Find where the given text appears and provide that cell's center as (x, y) coordinate. 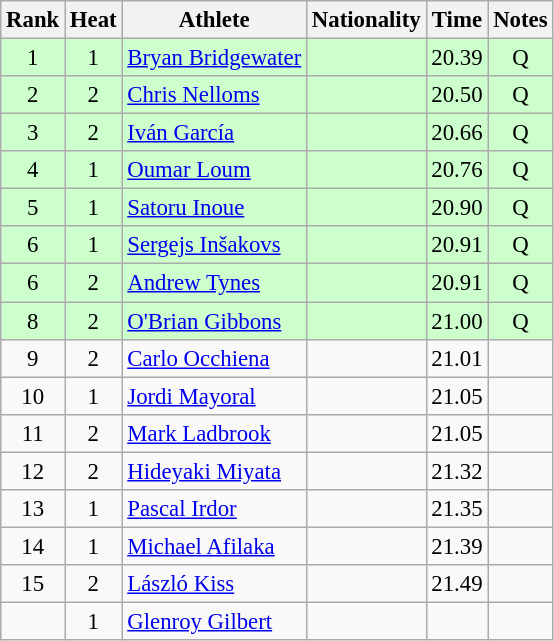
Rank (33, 20)
9 (33, 358)
5 (33, 208)
11 (33, 433)
20.76 (457, 170)
Bryan Bridgewater (214, 58)
O'Brian Gibbons (214, 321)
20.90 (457, 208)
8 (33, 321)
4 (33, 170)
Sergejs Inšakovs (214, 245)
Heat (94, 20)
Mark Ladbrook (214, 433)
20.39 (457, 58)
Time (457, 20)
Hideyaki Miyata (214, 471)
Athlete (214, 20)
3 (33, 133)
Jordi Mayoral (214, 396)
20.66 (457, 133)
Satoru Inoue (214, 208)
Pascal Irdor (214, 509)
Chris Nelloms (214, 95)
Oumar Loum (214, 170)
21.35 (457, 509)
21.32 (457, 471)
12 (33, 471)
15 (33, 584)
Notes (520, 20)
Andrew Tynes (214, 283)
13 (33, 509)
10 (33, 396)
21.49 (457, 584)
14 (33, 546)
Michael Afilaka (214, 546)
21.00 (457, 321)
Carlo Occhiena (214, 358)
21.01 (457, 358)
Glenroy Gilbert (214, 621)
21.39 (457, 546)
Iván García (214, 133)
Nationality (366, 20)
20.50 (457, 95)
László Kiss (214, 584)
